Scan for the cell matching the given text and deliver its [x, y] coordinate at center. 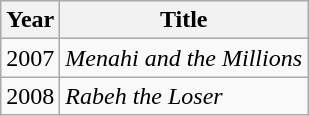
2007 [30, 58]
2008 [30, 96]
Rabeh the Loser [184, 96]
Year [30, 20]
Menahi and the Millions [184, 58]
Title [184, 20]
